From the cell containing the given text, extract its center point as (x, y) coordinate. 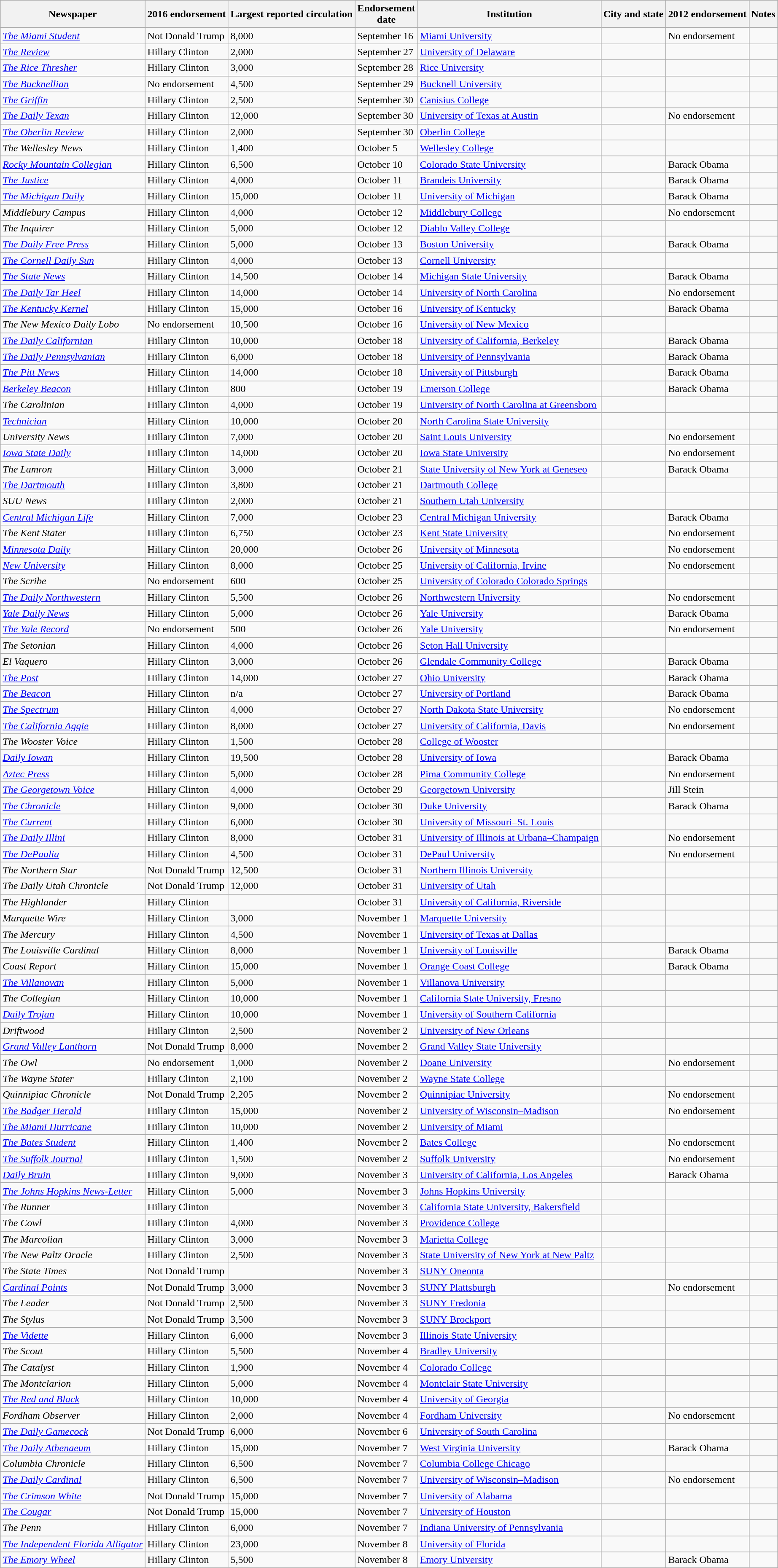
The Montclarion (73, 1383)
The Stylus (73, 1319)
University of North Carolina (509, 293)
University of North Carolina at Greensboro (509, 405)
The Louisville Cardinal (73, 950)
Orange Coast College (509, 966)
University of Houston (509, 1512)
West Virginia University (509, 1447)
The Bucknellian (73, 84)
The State Times (73, 1271)
The New Mexico Daily Lobo (73, 325)
The Miami Hurricane (73, 1127)
The Runner (73, 1207)
September 27 (386, 52)
The Daily Northwestern (73, 597)
Coast Report (73, 966)
University of Missouri–St. Louis (509, 822)
3,800 (292, 485)
The Inquirer (73, 228)
The Leader (73, 1303)
University of Texas at Austin (509, 116)
The Highlander (73, 902)
Columbia College Chicago (509, 1463)
University of California, Los Angeles (509, 1175)
Northern Illinois University (509, 870)
Iowa State Daily (73, 453)
3,500 (292, 1319)
The Wellesley News (73, 148)
19,500 (292, 758)
The Griffin (73, 100)
September 28 (386, 68)
The Rice Thresher (73, 68)
1,900 (292, 1367)
Diablo Valley College (509, 228)
20,000 (292, 549)
SUNY Brockport (509, 1319)
The Beacon (73, 693)
Quinnipiac Chronicle (73, 1095)
University of California, Irvine (509, 565)
The Red and Black (73, 1399)
6,750 (292, 533)
Quinnipiac University (509, 1095)
The Carolinian (73, 405)
University of Georgia (509, 1399)
The Badger Herald (73, 1111)
600 (292, 581)
California State University, Bakersfield (509, 1207)
University of California, Davis (509, 725)
SUU News (73, 501)
The Bates Student (73, 1143)
The Scout (73, 1351)
Colorado State University (509, 164)
Johns Hopkins University (509, 1191)
Grand Valley State University (509, 1047)
The Scribe (73, 581)
The Villanovan (73, 983)
North Carolina State University (509, 421)
University News (73, 437)
The New Paltz Oracle (73, 1255)
Providence College (509, 1223)
University of Pennsylvania (509, 357)
The Daily Illini (73, 838)
University of Kentucky (509, 309)
The Georgetown Voice (73, 790)
The Daily Cardinal (73, 1479)
Kent State University (509, 533)
New University (73, 565)
Ohio University (509, 677)
Emerson College (509, 389)
2016 endorsement (186, 14)
2,205 (292, 1095)
Marquette University (509, 918)
DePaul University (509, 854)
The Mercury (73, 934)
Cornell University (509, 260)
The Kentucky Kernel (73, 309)
SUNY Oneonta (509, 1271)
Duke University (509, 806)
Technician (73, 421)
The Emory Wheel (73, 1560)
Boston University (509, 244)
Driftwood (73, 1031)
October 10 (386, 164)
The Collegian (73, 999)
Daily Iowan (73, 758)
The Lamron (73, 469)
University of Iowa (509, 758)
The Wooster Voice (73, 742)
Iowa State University (509, 453)
Glendale Community College (509, 661)
The Johns Hopkins News-Letter (73, 1191)
University of Florida (509, 1544)
Indiana University of Pennsylvania (509, 1528)
Suffolk University (509, 1159)
Marquette Wire (73, 918)
November 6 (386, 1431)
1,000 (292, 1063)
The Cougar (73, 1512)
2012 endorsement (708, 14)
Central Michigan University (509, 517)
The Daily Gamecock (73, 1431)
The Miami Student (73, 36)
University of Portland (509, 693)
23,000 (292, 1544)
Michigan State University (509, 277)
Marietta College (509, 1239)
University of Texas at Dallas (509, 934)
Largest reported circulation (292, 14)
The Wayne Stater (73, 1079)
University of California, Riverside (509, 902)
The Setonian (73, 645)
University of California, Berkeley (509, 341)
Newspaper (73, 14)
The Daily Free Press (73, 244)
Columbia Chronicle (73, 1463)
800 (292, 389)
University of South Carolina (509, 1431)
Colorado College (509, 1367)
The Daily Californian (73, 341)
Northwestern University (509, 597)
The Vidette (73, 1335)
September 16 (386, 36)
Brandeis University (509, 180)
The Penn (73, 1528)
SUNY Fredonia (509, 1303)
Georgetown University (509, 790)
The Pitt News (73, 373)
Saint Louis University (509, 437)
n/a (292, 693)
The Oberlin Review (73, 132)
Rocky Mountain Collegian (73, 164)
The California Aggie (73, 725)
University of Delaware (509, 52)
Pima Community College (509, 774)
Bates College (509, 1143)
North Dakota State University (509, 709)
The Review (73, 52)
Jill Stein (708, 790)
City and state (633, 14)
Daily Bruin (73, 1175)
Bradley University (509, 1351)
The Daily Athenaeum (73, 1447)
Aztec Press (73, 774)
University of Pittsburgh (509, 373)
Villanova University (509, 983)
The Cowl (73, 1223)
Montclair State University (509, 1383)
Grand Valley Lanthorn (73, 1047)
The Kent Stater (73, 533)
Berkeley Beacon (73, 389)
Daily Trojan (73, 1015)
Fordham Observer (73, 1415)
The Post (73, 677)
Cardinal Points (73, 1287)
Oberlin College (509, 132)
Doane University (509, 1063)
College of Wooster (509, 742)
Institution (509, 14)
The Suffolk Journal (73, 1159)
The Spectrum (73, 709)
Notes (763, 14)
State University of New York at Geneseo (509, 469)
Illinois State University (509, 1335)
University of Southern California (509, 1015)
University of Utah (509, 886)
SUNY Plattsburgh (509, 1287)
The Marcolian (73, 1239)
University of Colorado Colorado Springs (509, 581)
Middlebury College (509, 212)
The Justice (73, 180)
Miami University (509, 36)
10,500 (292, 325)
University of Michigan (509, 196)
October 5 (386, 148)
Emory University (509, 1560)
2,100 (292, 1079)
The State News (73, 277)
The Crimson White (73, 1496)
Seton Hall University (509, 645)
The DePaulia (73, 854)
Dartmouth College (509, 485)
The Independent Florida Alligator (73, 1544)
University of Louisville (509, 950)
500 (292, 629)
University of Illinois at Urbana–Champaign (509, 838)
Wayne State College (509, 1079)
Minnesota Daily (73, 549)
Fordham University (509, 1415)
El Vaquero (73, 661)
Central Michigan Life (73, 517)
University of Miami (509, 1127)
The Northern Star (73, 870)
September 29 (386, 84)
University of Minnesota (509, 549)
California State University, Fresno (509, 999)
Yale Daily News (73, 613)
The Chronicle (73, 806)
The Daily Utah Chronicle (73, 886)
14,500 (292, 277)
October 29 (386, 790)
State University of New York at New Paltz (509, 1255)
The Dartmouth (73, 485)
Middlebury Campus (73, 212)
The Catalyst (73, 1367)
Endorsementdate (386, 14)
The Owl (73, 1063)
University of Alabama (509, 1496)
Wellesley College (509, 148)
The Yale Record (73, 629)
Canisius College (509, 100)
The Daily Pennsylvanian (73, 357)
University of New Orleans (509, 1031)
Bucknell University (509, 84)
The Current (73, 822)
The Daily Texan (73, 116)
Southern Utah University (509, 501)
University of New Mexico (509, 325)
12,500 (292, 870)
The Cornell Daily Sun (73, 260)
The Michigan Daily (73, 196)
Rice University (509, 68)
The Daily Tar Heel (73, 293)
